Determine the [X, Y] coordinate at the center of the cell enclosing the given text.  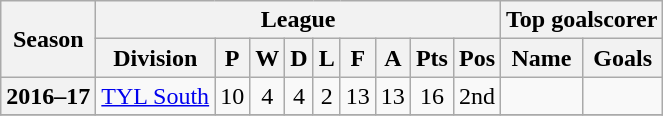
Division [156, 58]
A [392, 58]
TYL South [156, 96]
Goals [622, 58]
16 [432, 96]
2nd [476, 96]
D [299, 58]
Name [542, 58]
Pts [432, 58]
L [326, 58]
2 [326, 96]
League [298, 20]
2016–17 [48, 96]
10 [232, 96]
Top goalscorer [582, 20]
F [358, 58]
P [232, 58]
W [268, 58]
Season [48, 39]
Pos [476, 58]
